Output the (X, Y) coordinate of the center of the cell containing the given text.  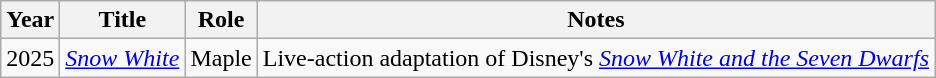
Live-action adaptation of Disney's Snow White and the Seven Dwarfs (596, 58)
Snow White (122, 58)
2025 (30, 58)
Year (30, 20)
Notes (596, 20)
Maple (221, 58)
Role (221, 20)
Title (122, 20)
